Scan for the cell matching the given text and deliver its [X, Y] coordinate at center. 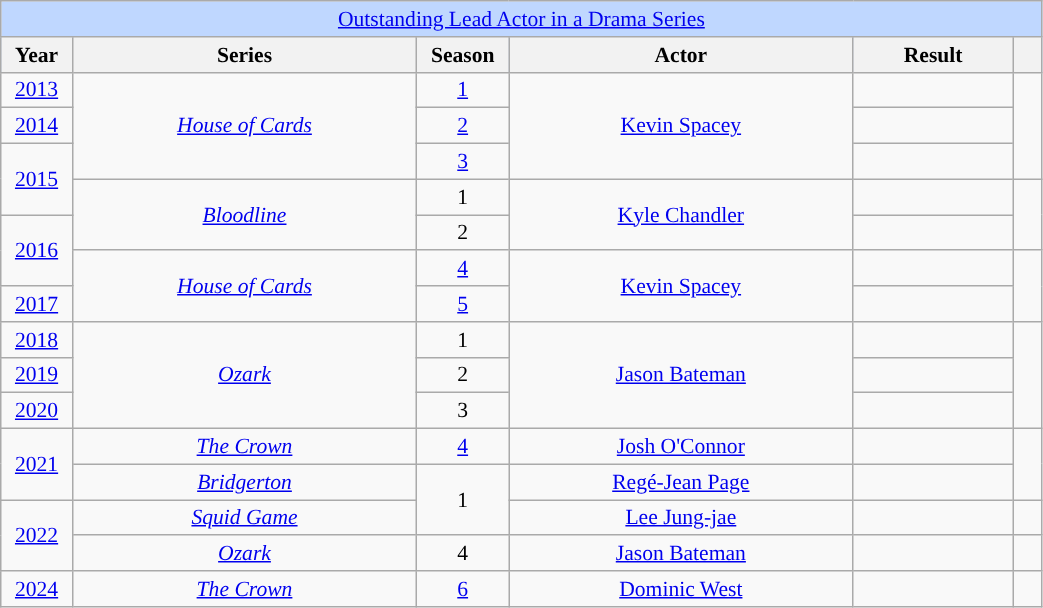
Kyle Chandler [681, 214]
2018 [37, 340]
2014 [37, 126]
2013 [37, 90]
2016 [37, 250]
Bridgerton [244, 482]
2024 [37, 589]
Result [933, 55]
2022 [37, 536]
2021 [37, 464]
Year [37, 55]
2019 [37, 375]
Season [463, 55]
6 [463, 589]
2020 [37, 411]
5 [463, 304]
Series [244, 55]
Lee Jung-jae [681, 518]
2015 [37, 180]
Regé-Jean Page [681, 482]
Josh O'Connor [681, 447]
Dominic West [681, 589]
Outstanding Lead Actor in a Drama Series [522, 19]
Actor [681, 55]
2017 [37, 304]
Bloodline [244, 214]
Squid Game [244, 518]
